Return (X, Y) of the center of cell containing provided text 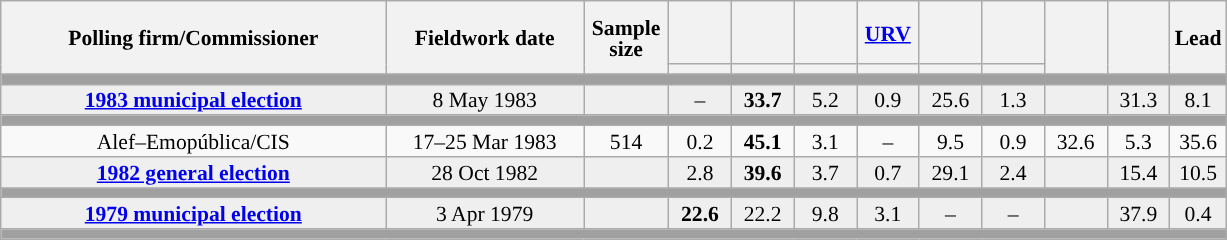
3.7 (826, 172)
Alef–Emopública/CIS (194, 142)
Fieldwork date (485, 38)
22.2 (762, 214)
9.8 (826, 214)
22.6 (700, 214)
45.1 (762, 142)
2.8 (700, 172)
15.4 (1138, 172)
32.6 (1076, 142)
39.6 (762, 172)
Polling firm/Commissioner (194, 38)
2.4 (1014, 172)
35.6 (1198, 142)
8 May 1983 (485, 100)
28 Oct 1982 (485, 172)
0.4 (1198, 214)
5.3 (1138, 142)
5.2 (826, 100)
0.2 (700, 142)
0.7 (888, 172)
9.5 (950, 142)
URV (888, 32)
29.1 (950, 172)
10.5 (1198, 172)
Sample size (626, 38)
8.1 (1198, 100)
514 (626, 142)
1983 municipal election (194, 100)
37.9 (1138, 214)
17–25 Mar 1983 (485, 142)
Lead (1198, 38)
1.3 (1014, 100)
25.6 (950, 100)
1982 general election (194, 172)
1979 municipal election (194, 214)
33.7 (762, 100)
3 Apr 1979 (485, 214)
31.3 (1138, 100)
